Locate the cell with the specified text and output its (x, y) center coordinate. 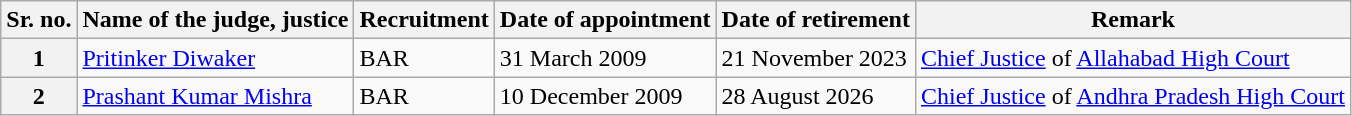
28 August 2026 (816, 96)
Sr. no. (39, 20)
31 March 2009 (605, 58)
Date of retirement (816, 20)
10 December 2009 (605, 96)
Chief Justice of Allahabad High Court (1132, 58)
Prashant Kumar Mishra (216, 96)
Remark (1132, 20)
Chief Justice of Andhra Pradesh High Court (1132, 96)
Date of appointment (605, 20)
1 (39, 58)
21 November 2023 (816, 58)
Recruitment (424, 20)
Name of the judge, justice (216, 20)
Pritinker Diwaker (216, 58)
2 (39, 96)
